Scan for the cell matching the given text and deliver its [X, Y] coordinate at center. 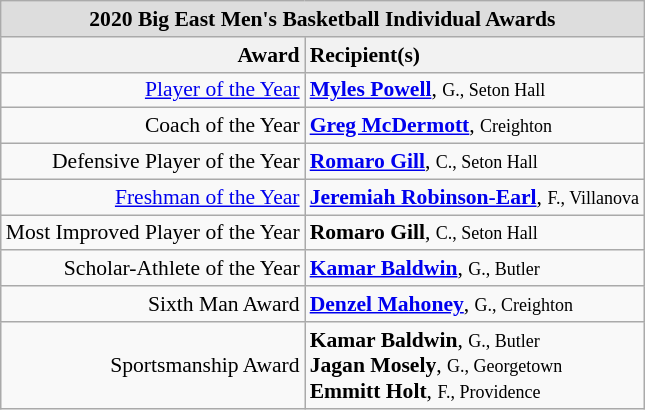
Greg McDermott, Creighton [474, 126]
Player of the Year [153, 90]
Most Improved Player of the Year [153, 233]
Denzel Mahoney, G., Creighton [474, 304]
Kamar Baldwin, G., ButlerJagan Mosely, G., GeorgetownEmmitt Holt, F., Providence [474, 366]
Kamar Baldwin, G., Butler [474, 269]
Defensive Player of the Year [153, 162]
Recipient(s) [474, 55]
Freshman of the Year [153, 197]
Sixth Man Award [153, 304]
2020 Big East Men's Basketball Individual Awards [322, 19]
Jeremiah Robinson-Earl, F., Villanova [474, 197]
Myles Powell, G., Seton Hall [474, 90]
Coach of the Year [153, 126]
Award [153, 55]
Sportsmanship Award [153, 366]
Scholar-Athlete of the Year [153, 269]
